For the text-containing cell, return its midpoint in [x, y] coordinate format. 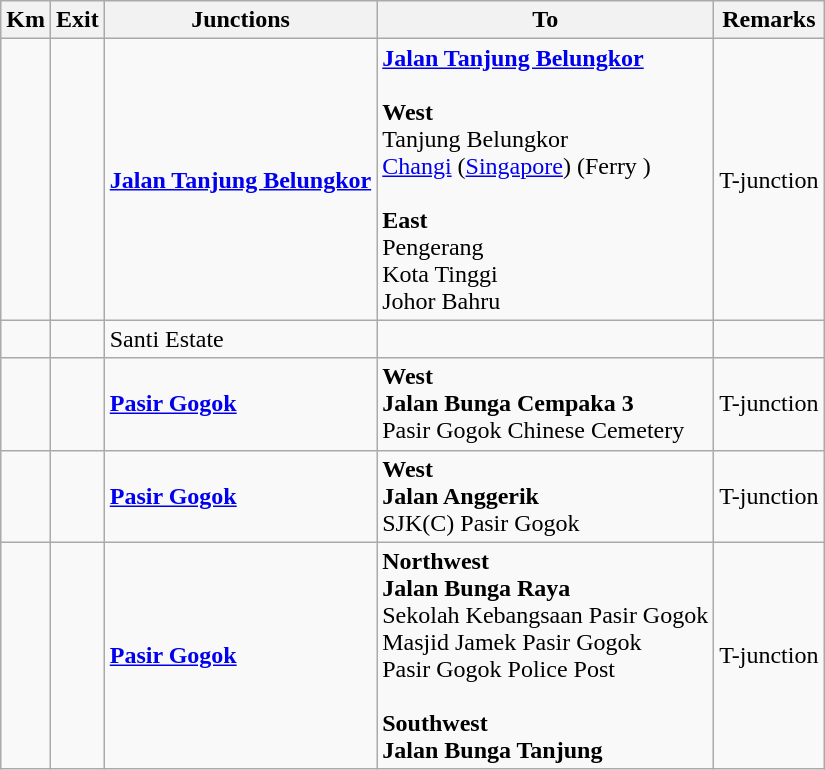
Jalan Tanjung Belungkor [240, 180]
To [546, 20]
WestJalan Bunga Cempaka 3Pasir Gogok Chinese Cemetery [546, 404]
Remarks [769, 20]
Km [26, 20]
Santi Estate [240, 339]
NorthwestJalan Bunga RayaSekolah Kebangsaan Pasir GogokMasjid Jamek Pasir GogokPasir Gogok Police PostSouthwestJalan Bunga Tanjung [546, 656]
Junctions [240, 20]
Exit [77, 20]
Jalan Tanjung BelungkorWest Tanjung Belungkor Changi (Singapore) (Ferry )East Pengerang Kota Tinggi Johor Bahru [546, 180]
WestJalan AnggerikSJK(C) Pasir Gogok [546, 496]
